Search for the cell housing the specified text and yield its [X, Y] center coordinate. 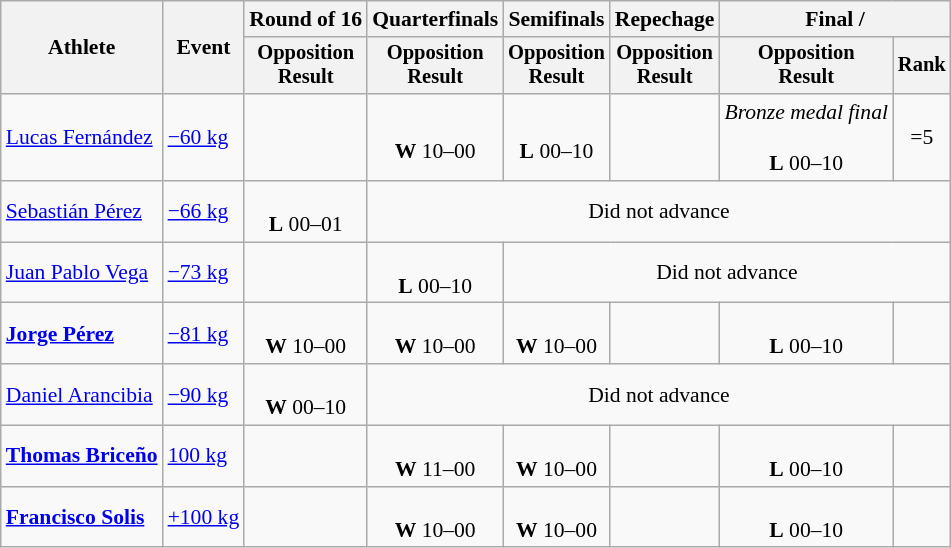
Final / [834, 19]
−90 kg [204, 394]
W 00–10 [306, 394]
Rank [922, 66]
Jorge Pérez [82, 334]
Francisco Solis [82, 518]
Semifinals [556, 19]
−73 kg [204, 272]
Juan Pablo Vega [82, 272]
Thomas Briceño [82, 456]
Repechage [665, 19]
−81 kg [204, 334]
L 00–01 [306, 212]
Round of 16 [306, 19]
−66 kg [204, 212]
=5 [922, 138]
Sebastián Pérez [82, 212]
Quarterfinals [435, 19]
Lucas Fernández [82, 138]
Bronze medal finalL 00–10 [806, 138]
100 kg [204, 456]
Event [204, 48]
Athlete [82, 48]
W 11–00 [435, 456]
Daniel Arancibia [82, 394]
−60 kg [204, 138]
+100 kg [204, 518]
